Output the [x, y] coordinate of the center of the cell containing the given text.  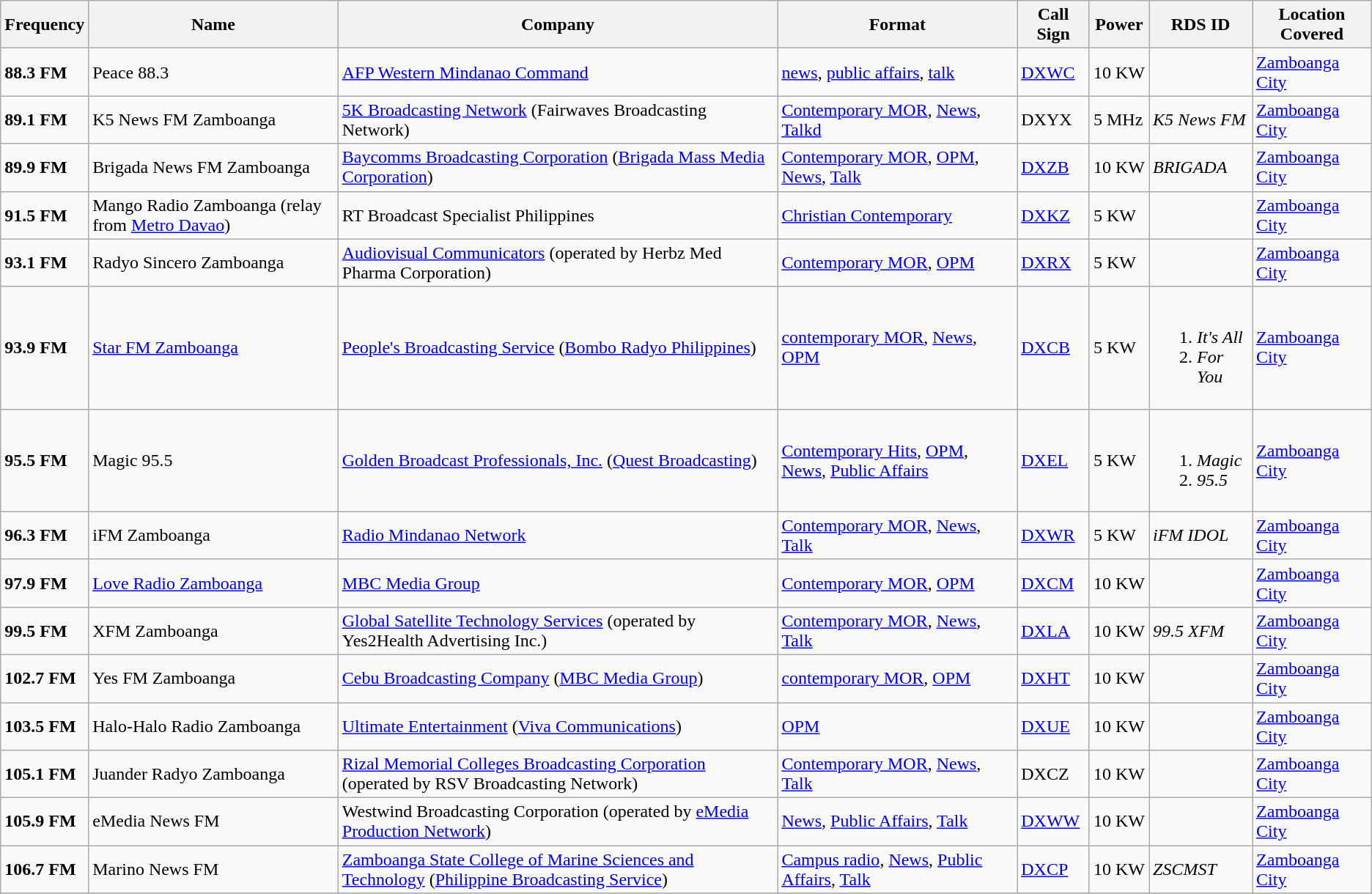
Campus radio, News, Public Affairs, Talk [897, 869]
iFM IDOL [1200, 535]
Name [214, 25]
99.5 FM [45, 630]
Peace 88.3 [214, 72]
K5 News FM Zamboanga [214, 120]
Magic 95.5 [214, 460]
DXZB [1054, 167]
K5 News FM [1200, 120]
DXCB [1054, 347]
RT Broadcast Specialist Philippines [558, 215]
DXWR [1054, 535]
106.7 FM [45, 869]
News, Public Affairs, Talk [897, 822]
Rizal Memorial Colleges Broadcasting Corporation (operated by RSV Broadcasting Network) [558, 774]
Golden Broadcast Professionals, Inc. (Quest Broadcasting) [558, 460]
BRIGADA [1200, 167]
It's AllFor You [1200, 347]
Zamboanga State College of Marine Sciences and Technology (Philippine Broadcasting Service) [558, 869]
93.1 FM [45, 262]
Halo-Halo Radio Zamboanga [214, 725]
93.9 FM [45, 347]
Radio Mindanao Network [558, 535]
105.9 FM [45, 822]
Company [558, 25]
Frequency [45, 25]
Location Covered [1312, 25]
Brigada News FM Zamboanga [214, 167]
XFM Zamboanga [214, 630]
88.3 FM [45, 72]
Christian Contemporary [897, 215]
96.3 FM [45, 535]
5K Broadcasting Network (Fairwaves Broadcasting Network) [558, 120]
DXCM [1054, 583]
DXUE [1054, 725]
89.9 FM [45, 167]
91.5 FM [45, 215]
Power [1118, 25]
DXLA [1054, 630]
Global Satellite Technology Services (operated by Yes2Health Advertising Inc.) [558, 630]
OPM [897, 725]
contemporary MOR, OPM [897, 679]
DXWC [1054, 72]
Star FM Zamboanga [214, 347]
contemporary MOR, News, OPM [897, 347]
Ultimate Entertainment (Viva Communications) [558, 725]
102.7 FM [45, 679]
Contemporary MOR, News, Talkd [897, 120]
ZSCMST [1200, 869]
5 MHz [1118, 120]
RDS ID [1200, 25]
DXEL [1054, 460]
Mango Radio Zamboanga (relay from Metro Davao) [214, 215]
iFM Zamboanga [214, 535]
Magic95.5 [1200, 460]
DXYX [1054, 120]
Juander Radyo Zamboanga [214, 774]
MBC Media Group [558, 583]
Format [897, 25]
DXHT [1054, 679]
Cebu Broadcasting Company (MBC Media Group) [558, 679]
Yes FM Zamboanga [214, 679]
news, public affairs, talk [897, 72]
Audiovisual Communicators (operated by Herbz Med Pharma Corporation) [558, 262]
Westwind Broadcasting Corporation (operated by eMedia Production Network) [558, 822]
Contemporary MOR, OPM, News, Talk [897, 167]
Radyo Sincero Zamboanga [214, 262]
Love Radio Zamboanga [214, 583]
99.5 XFM [1200, 630]
97.9 FM [45, 583]
DXCZ [1054, 774]
DXRX [1054, 262]
Marino News FM [214, 869]
People's Broadcasting Service (Bombo Radyo Philippines) [558, 347]
Call Sign [1054, 25]
AFP Western Mindanao Command [558, 72]
95.5 FM [45, 460]
89.1 FM [45, 120]
Baycomms Broadcasting Corporation (Brigada Mass Media Corporation) [558, 167]
DXKZ [1054, 215]
DXWW [1054, 822]
103.5 FM [45, 725]
Contemporary Hits, OPM, News, Public Affairs [897, 460]
eMedia News FM [214, 822]
105.1 FM [45, 774]
DXCP [1054, 869]
